Detect which cell encompasses the target text, then output its (x, y) center coordinate. 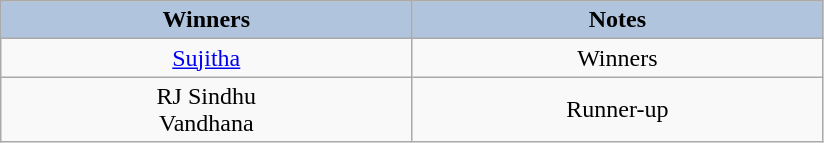
Sujitha (206, 58)
Runner-up (618, 110)
Notes (618, 20)
RJ Sindhu Vandhana (206, 110)
